Search for the cell housing the specified text and yield its [X, Y] center coordinate. 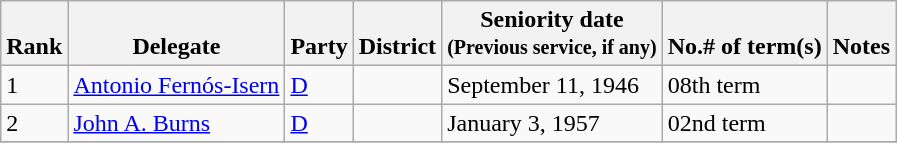
Party [319, 34]
Rank [34, 34]
Notes [861, 34]
02nd term [744, 123]
District [397, 34]
Delegate [176, 34]
January 3, 1957 [552, 123]
2 [34, 123]
1 [34, 85]
08th term [744, 85]
Antonio Fernós-Isern [176, 85]
No.# of term(s) [744, 34]
Seniority date(Previous service, if any) [552, 34]
John A. Burns [176, 123]
September 11, 1946 [552, 85]
